Extract the (X, Y) coordinate from the center of the cell holding the provided text.  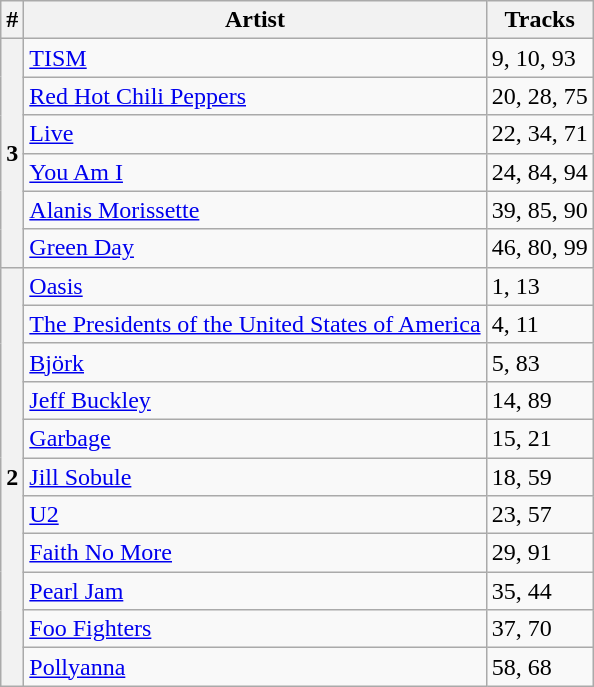
4, 11 (540, 324)
Foo Fighters (255, 629)
Tracks (540, 20)
1, 13 (540, 286)
Green Day (255, 248)
46, 80, 99 (540, 248)
29, 91 (540, 553)
Garbage (255, 438)
You Am I (255, 172)
Jeff Buckley (255, 400)
U2 (255, 515)
# (12, 20)
2 (12, 476)
TISM (255, 58)
Red Hot Chili Peppers (255, 96)
Pearl Jam (255, 591)
24, 84, 94 (540, 172)
37, 70 (540, 629)
Artist (255, 20)
Faith No More (255, 553)
Jill Sobule (255, 477)
22, 34, 71 (540, 134)
3 (12, 153)
Alanis Morissette (255, 210)
15, 21 (540, 438)
58, 68 (540, 667)
20, 28, 75 (540, 96)
18, 59 (540, 477)
14, 89 (540, 400)
The Presidents of the United States of America (255, 324)
5, 83 (540, 362)
Björk (255, 362)
Oasis (255, 286)
39, 85, 90 (540, 210)
35, 44 (540, 591)
9, 10, 93 (540, 58)
23, 57 (540, 515)
Live (255, 134)
Pollyanna (255, 667)
